Return the [x, y] coordinate for the center point of the cell that contains the specified text.  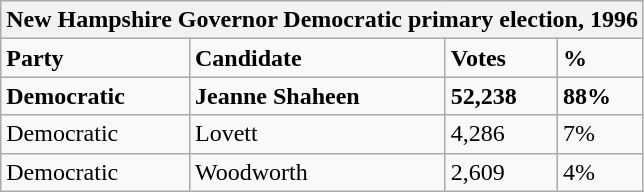
Woodworth [317, 172]
2,609 [501, 172]
% [600, 58]
Candidate [317, 58]
7% [600, 134]
Jeanne Shaheen [317, 96]
New Hampshire Governor Democratic primary election, 1996 [322, 20]
4% [600, 172]
Lovett [317, 134]
Votes [501, 58]
52,238 [501, 96]
Party [96, 58]
4,286 [501, 134]
88% [600, 96]
